For the text-containing cell, return its midpoint in [x, y] coordinate format. 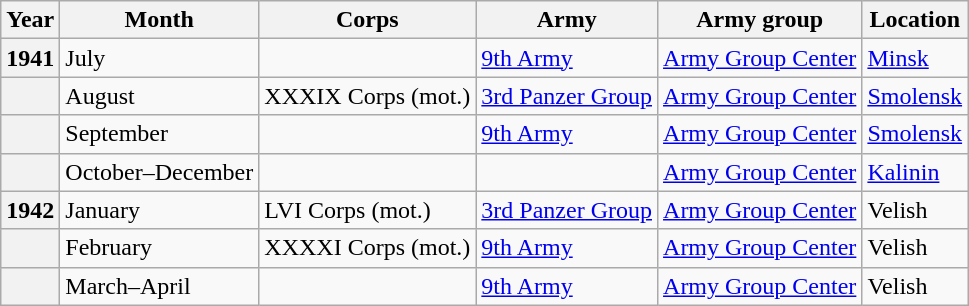
Army [567, 20]
February [160, 248]
LVI Corps (mot.) [368, 210]
Location [915, 20]
March–April [160, 286]
Month [160, 20]
Kalinin [915, 172]
XXXIX Corps (mot.) [368, 96]
October–December [160, 172]
July [160, 58]
January [160, 210]
XXXXI Corps (mot.) [368, 248]
1942 [30, 210]
Corps [368, 20]
Army group [760, 20]
August [160, 96]
September [160, 134]
1941 [30, 58]
Minsk [915, 58]
Year [30, 20]
